For the text-containing cell, return its midpoint in (x, y) coordinate format. 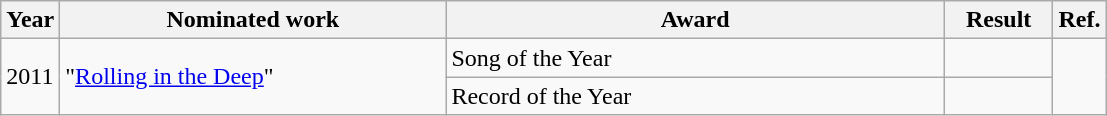
Year (30, 20)
Song of the Year (696, 58)
Nominated work (253, 20)
2011 (30, 77)
"Rolling in the Deep" (253, 77)
Result (998, 20)
Award (696, 20)
Ref. (1080, 20)
Record of the Year (696, 96)
